Return (x, y) of the center of cell containing provided text 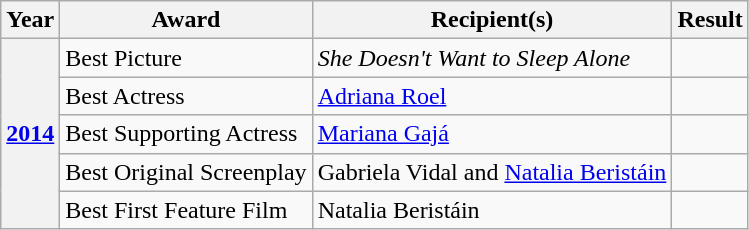
Adriana Roel (492, 96)
Recipient(s) (492, 20)
Best Picture (186, 58)
Best Supporting Actress (186, 134)
2014 (30, 134)
Result (710, 20)
Natalia Beristáin (492, 210)
Best Actress (186, 96)
Year (30, 20)
Mariana Gajá (492, 134)
She Doesn't Want to Sleep Alone (492, 58)
Best First Feature Film (186, 210)
Best Original Screenplay (186, 172)
Award (186, 20)
Gabriela Vidal and Natalia Beristáin (492, 172)
